Capture the cell that displays the provided text and extract its (x, y) central coordinate. 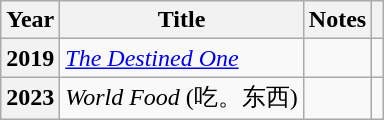
2019 (30, 58)
The Destined One (182, 58)
2023 (30, 98)
Title (182, 20)
Notes (337, 20)
Year (30, 20)
World Food (吃。东西) (182, 98)
